Detect which cell encompasses the target text, then output its [x, y] center coordinate. 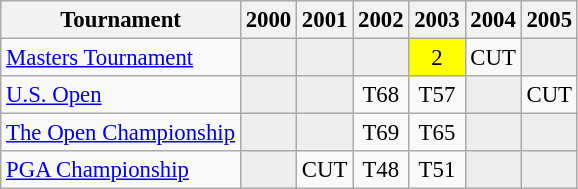
2001 [325, 20]
2004 [493, 20]
PGA Championship [121, 170]
T68 [381, 95]
T65 [437, 133]
2005 [549, 20]
2 [437, 58]
T57 [437, 95]
T51 [437, 170]
Tournament [121, 20]
2003 [437, 20]
The Open Championship [121, 133]
Masters Tournament [121, 58]
T48 [381, 170]
T69 [381, 133]
U.S. Open [121, 95]
2002 [381, 20]
2000 [268, 20]
